Scan for the cell matching the given text and deliver its (x, y) coordinate at center. 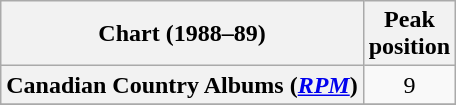
Canadian Country Albums (RPM) (182, 85)
Peak position (409, 34)
9 (409, 85)
Chart (1988–89) (182, 34)
